Output the (X, Y) coordinate of the center of the cell containing the given text.  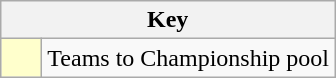
Teams to Championship pool (188, 58)
Key (168, 20)
